Return the (X, Y) coordinate for the center point of the cell that contains the specified text.  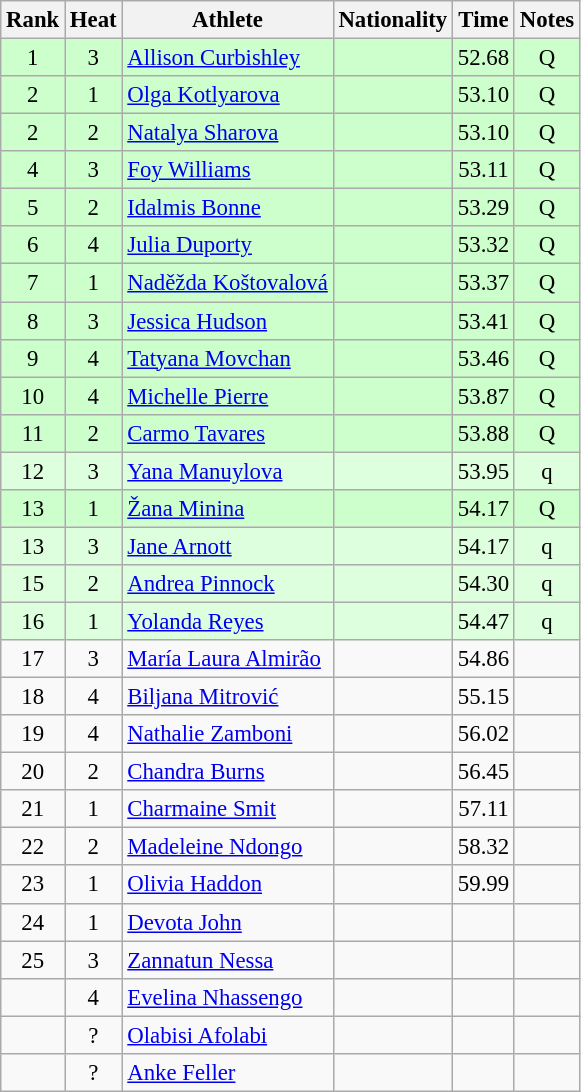
Allison Curbishley (228, 58)
17 (33, 659)
10 (33, 396)
7 (33, 283)
Naděžda Koštovalová (228, 283)
53.87 (484, 396)
Andrea Pinnock (228, 584)
57.11 (484, 809)
Rank (33, 20)
Tatyana Movchan (228, 358)
Yolanda Reyes (228, 621)
Biljana Mitrović (228, 697)
Athlete (228, 20)
53.41 (484, 321)
Evelina Nhassengo (228, 997)
54.86 (484, 659)
Olivia Haddon (228, 885)
Natalya Sharova (228, 133)
Jessica Hudson (228, 321)
58.32 (484, 847)
Yana Manuylova (228, 471)
Olga Kotlyarova (228, 95)
8 (33, 321)
6 (33, 245)
16 (33, 621)
53.95 (484, 471)
Idalmis Bonne (228, 208)
Nathalie Zamboni (228, 734)
53.11 (484, 170)
56.45 (484, 772)
Zannatun Nessa (228, 960)
Madeleine Ndongo (228, 847)
Julia Duporty (228, 245)
24 (33, 922)
Chandra Burns (228, 772)
5 (33, 208)
21 (33, 809)
15 (33, 584)
Anke Feller (228, 1073)
53.29 (484, 208)
59.99 (484, 885)
11 (33, 433)
53.32 (484, 245)
Devota John (228, 922)
53.88 (484, 433)
Michelle Pierre (228, 396)
20 (33, 772)
54.30 (484, 584)
53.37 (484, 283)
19 (33, 734)
23 (33, 885)
9 (33, 358)
54.47 (484, 621)
55.15 (484, 697)
52.68 (484, 58)
Heat (94, 20)
53.46 (484, 358)
Carmo Tavares (228, 433)
Foy Williams (228, 170)
Charmaine Smit (228, 809)
Olabisi Afolabi (228, 1035)
Jane Arnott (228, 546)
María Laura Almirão (228, 659)
Notes (546, 20)
25 (33, 960)
12 (33, 471)
18 (33, 697)
56.02 (484, 734)
Žana Minina (228, 509)
Time (484, 20)
22 (33, 847)
Nationality (392, 20)
